Return (x, y) of the center of cell containing provided text 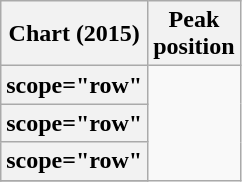
Peakposition (194, 34)
Chart (2015) (74, 34)
